Return the (x, y) coordinate for the center point of the cell that contains the specified text.  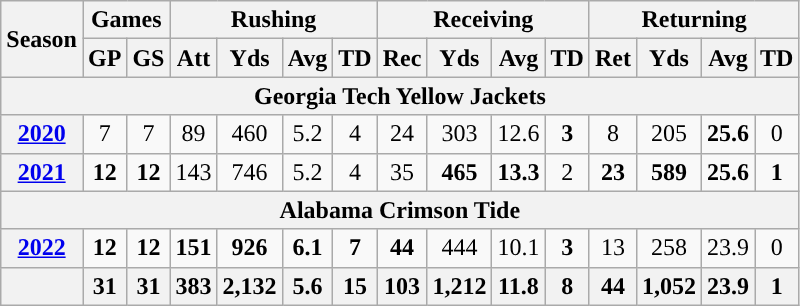
35 (402, 172)
GS (148, 58)
12.6 (518, 134)
5.6 (308, 286)
6.1 (308, 248)
23 (612, 172)
589 (668, 172)
303 (460, 134)
746 (250, 172)
Receiving (483, 20)
10.1 (518, 248)
2020 (42, 134)
Games (126, 20)
2022 (42, 248)
143 (194, 172)
Alabama Crimson Tide (400, 210)
15 (355, 286)
383 (194, 286)
Rushing (274, 20)
13 (612, 248)
Att (194, 58)
GP (104, 58)
11.8 (518, 286)
13.3 (518, 172)
205 (668, 134)
2021 (42, 172)
258 (668, 248)
Season (42, 39)
Returning (694, 20)
444 (460, 248)
1,212 (460, 286)
Ret (612, 58)
460 (250, 134)
103 (402, 286)
Georgia Tech Yellow Jackets (400, 96)
151 (194, 248)
24 (402, 134)
Rec (402, 58)
926 (250, 248)
1,052 (668, 286)
2,132 (250, 286)
2 (567, 172)
89 (194, 134)
465 (460, 172)
